Pinpoint the cell where the given text exists, returning its [x, y] midpoint coordinate. 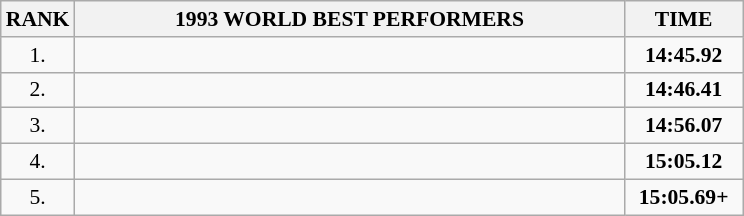
15:05.12 [684, 162]
TIME [684, 19]
RANK [38, 19]
14:45.92 [684, 55]
14:56.07 [684, 126]
1. [38, 55]
2. [38, 90]
15:05.69+ [684, 197]
3. [38, 126]
5. [38, 197]
4. [38, 162]
14:46.41 [684, 90]
1993 WORLD BEST PERFORMERS [349, 19]
